Detect which cell encompasses the target text, then output its (X, Y) center coordinate. 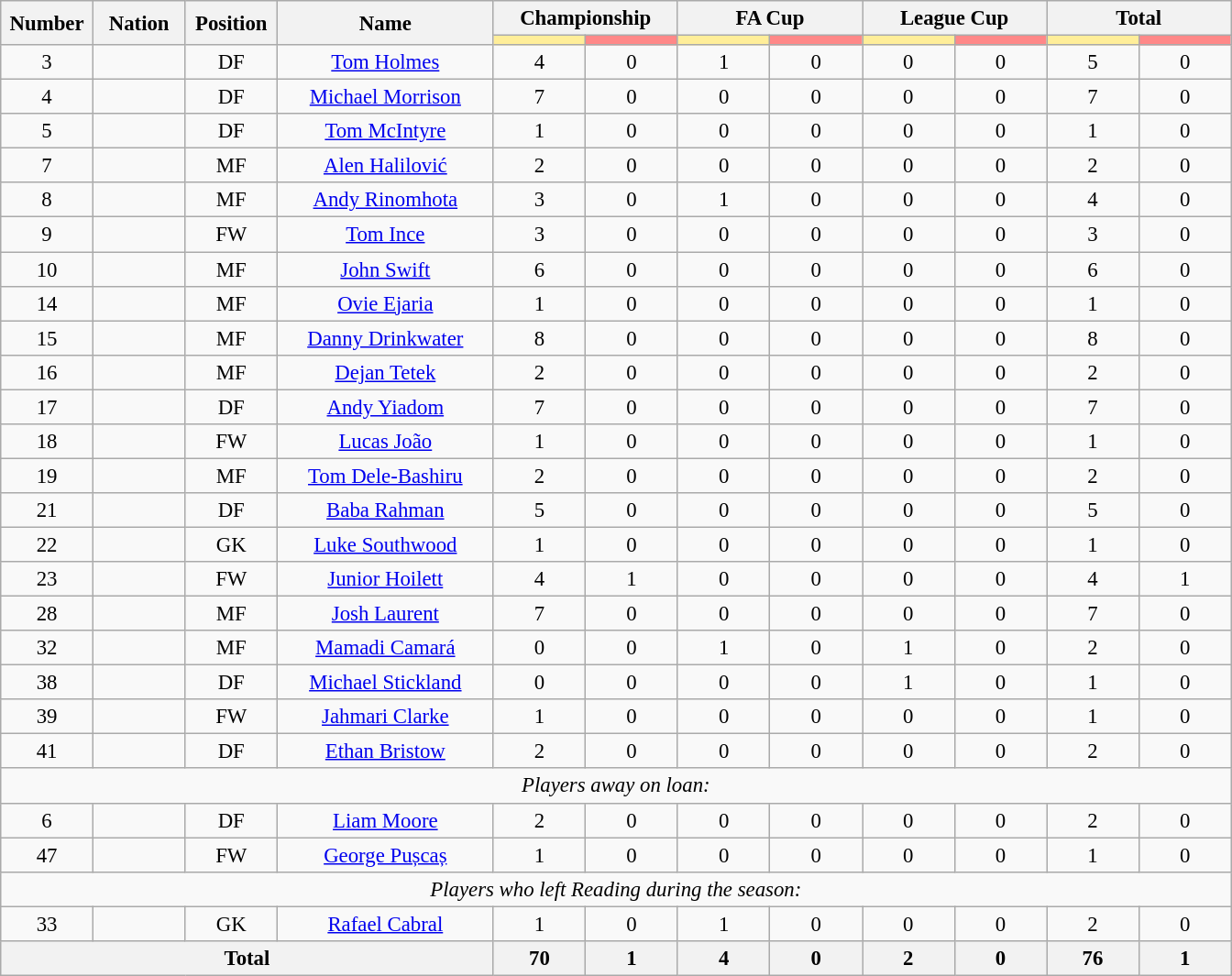
15 (48, 338)
FA Cup (770, 18)
16 (48, 372)
Alen Halilović (386, 166)
Liam Moore (386, 820)
Lucas João (386, 442)
Tom McIntyre (386, 131)
9 (48, 235)
Luke Southwood (386, 544)
Championship (585, 18)
Tom Ince (386, 235)
76 (1093, 959)
18 (48, 442)
70 (539, 959)
Andy Rinomhota (386, 201)
21 (48, 510)
Rafael Cabral (386, 924)
47 (48, 855)
Tom Dele-Bashiru (386, 476)
Position (231, 23)
League Cup (953, 18)
10 (48, 269)
41 (48, 751)
Andy Yiadom (386, 407)
John Swift (386, 269)
38 (48, 683)
Josh Laurent (386, 614)
Baba Rahman (386, 510)
Number (48, 23)
23 (48, 579)
14 (48, 303)
Michael Morrison (386, 97)
Players away on loan: (616, 786)
Mamadi Camará (386, 648)
Junior Hoilett (386, 579)
22 (48, 544)
Danny Drinkwater (386, 338)
Ethan Bristow (386, 751)
George Pușcaș (386, 855)
Ovie Ejaria (386, 303)
Players who left Reading during the season: (616, 889)
Michael Stickland (386, 683)
39 (48, 717)
Dejan Tetek (386, 372)
17 (48, 407)
33 (48, 924)
Tom Holmes (386, 62)
19 (48, 476)
28 (48, 614)
32 (48, 648)
Jahmari Clarke (386, 717)
Name (386, 23)
Nation (139, 23)
